Return (X, Y) of the center of cell containing provided text 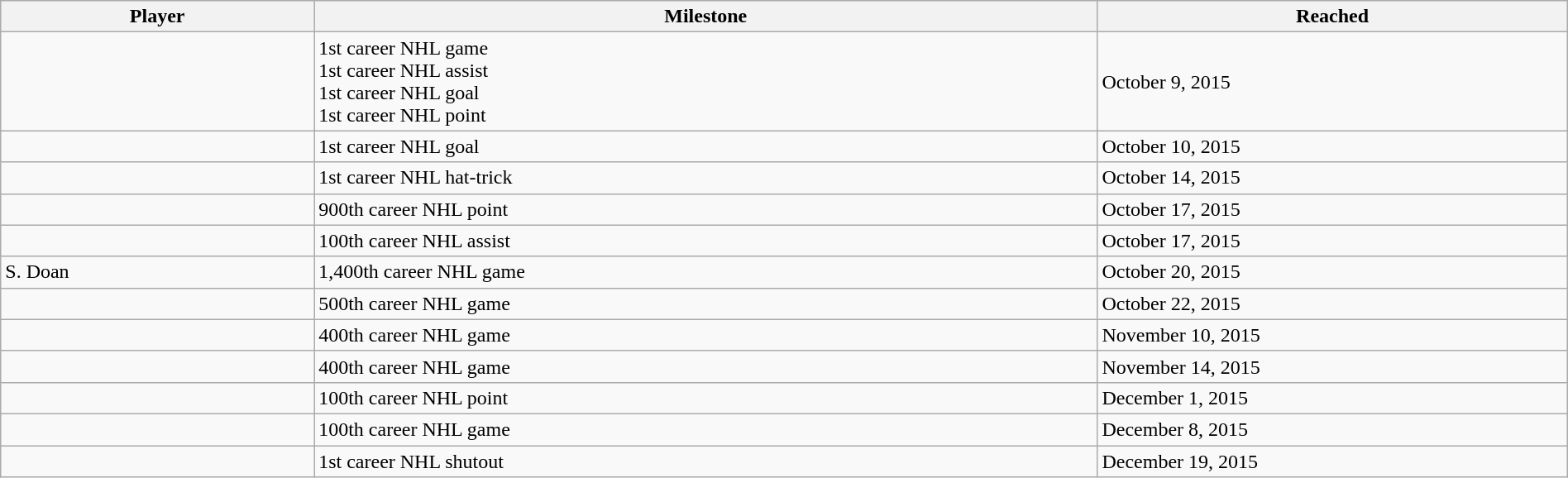
500th career NHL game (706, 304)
900th career NHL point (706, 209)
December 19, 2015 (1332, 461)
1st career NHL game1st career NHL assist1st career NHL goal1st career NHL point (706, 81)
October 10, 2015 (1332, 146)
1st career NHL hat-trick (706, 178)
1st career NHL goal (706, 146)
Reached (1332, 17)
100th career NHL assist (706, 241)
Player (157, 17)
November 14, 2015 (1332, 366)
S. Doan (157, 272)
November 10, 2015 (1332, 335)
1st career NHL shutout (706, 461)
October 9, 2015 (1332, 81)
October 14, 2015 (1332, 178)
1,400th career NHL game (706, 272)
Milestone (706, 17)
October 22, 2015 (1332, 304)
December 1, 2015 (1332, 398)
100th career NHL game (706, 429)
100th career NHL point (706, 398)
October 20, 2015 (1332, 272)
December 8, 2015 (1332, 429)
